Provide the (x, y) coordinate of the cell's center where the given text is located.  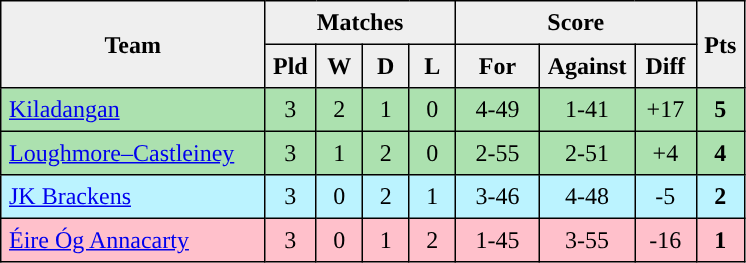
For (497, 66)
Pts (720, 44)
Matches (360, 23)
W (339, 66)
Diff (666, 66)
Pld (290, 66)
D (385, 66)
Kiladangan (133, 110)
Against (586, 66)
+4 (666, 153)
-16 (666, 240)
JK Brackens (133, 197)
4-48 (586, 197)
Loughmore–Castleiney (133, 153)
5 (720, 110)
L (432, 66)
Éire Óg Annacarty (133, 240)
-5 (666, 197)
2-55 (497, 153)
3-55 (586, 240)
+17 (666, 110)
1-45 (497, 240)
Score (576, 23)
1-41 (586, 110)
4-49 (497, 110)
4 (720, 153)
Team (133, 44)
2-51 (586, 153)
3-46 (497, 197)
